Return (X, Y) of the center of cell containing provided text 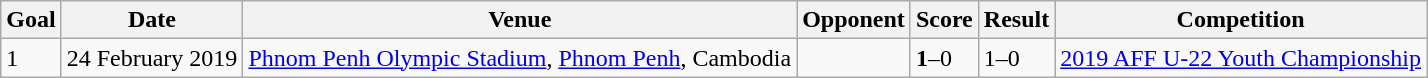
Opponent (854, 20)
Venue (520, 20)
Result (1016, 20)
24 February 2019 (152, 58)
1 (31, 58)
Score (944, 20)
Competition (1241, 20)
2019 AFF U-22 Youth Championship (1241, 58)
Phnom Penh Olympic Stadium, Phnom Penh, Cambodia (520, 58)
Date (152, 20)
Goal (31, 20)
